Determine the [x, y] coordinate at the center of the cell enclosing the given text.  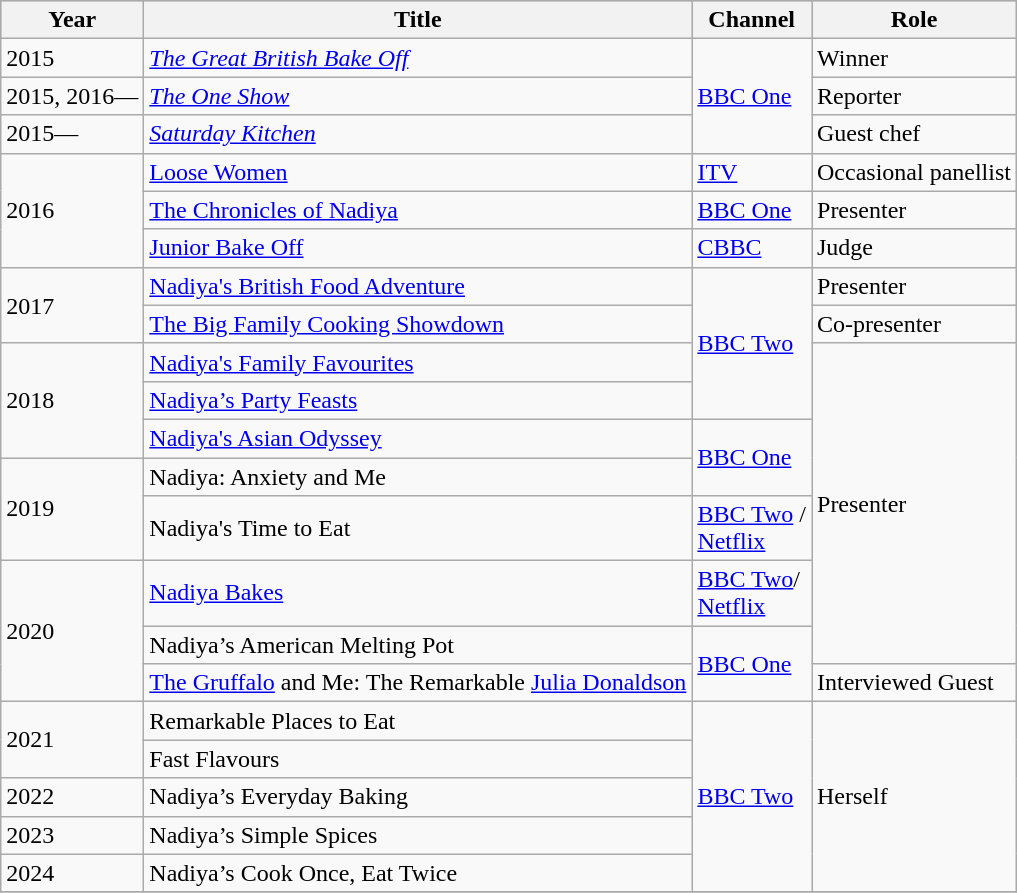
Title [418, 20]
Interviewed Guest [914, 683]
Junior Bake Off [418, 248]
CBBC [752, 248]
Nadiya’s Simple Spices [418, 835]
Loose Women [418, 172]
The Chronicles of Nadiya [418, 210]
Nadiya's British Food Adventure [418, 286]
2016 [72, 210]
Occasional panellist [914, 172]
Nadiya Bakes [418, 594]
2017 [72, 305]
ITV [752, 172]
2015, 2016— [72, 96]
Co-presenter [914, 324]
Reporter [914, 96]
Channel [752, 20]
2015 [72, 58]
Nadiya’s American Melting Pot [418, 645]
Winner [914, 58]
2023 [72, 835]
BBC Two/Netflix [752, 594]
Nadiya’s Cook Once, Eat Twice [418, 873]
Nadiya’s Party Feasts [418, 400]
The Gruffalo and Me: The Remarkable Julia Donaldson [418, 683]
2022 [72, 797]
Nadiya’s Everyday Baking [418, 797]
2021 [72, 740]
2024 [72, 873]
Role [914, 20]
2020 [72, 632]
Fast Flavours [418, 759]
The One Show [418, 96]
Judge [914, 248]
2018 [72, 400]
The Big Family Cooking Showdown [418, 324]
2019 [72, 510]
Remarkable Places to Eat [418, 721]
Year [72, 20]
BBC Two /Netflix [752, 528]
Nadiya's Family Favourites [418, 362]
2015— [72, 134]
Nadiya: Anxiety and Me [418, 477]
Nadiya's Time to Eat [418, 528]
Guest chef [914, 134]
Nadiya's Asian Odyssey [418, 438]
Herself [914, 797]
The Great British Bake Off [418, 58]
Saturday Kitchen [418, 134]
